Return the (x, y) coordinate for the center point of the cell that contains the specified text.  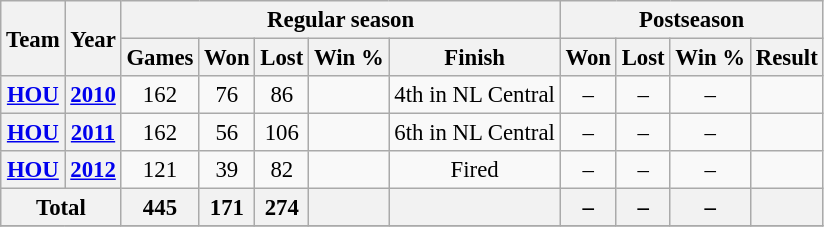
86 (282, 95)
Result (786, 58)
4th in NL Central (474, 95)
445 (160, 208)
Team (33, 38)
2011 (93, 133)
2010 (93, 95)
Total (61, 208)
Finish (474, 58)
6th in NL Central (474, 133)
82 (282, 170)
Games (160, 58)
2012 (93, 170)
Postseason (692, 20)
76 (227, 95)
171 (227, 208)
121 (160, 170)
39 (227, 170)
Fired (474, 170)
Year (93, 38)
106 (282, 133)
Regular season (340, 20)
56 (227, 133)
274 (282, 208)
